Return [X, Y] of the center of cell containing provided text 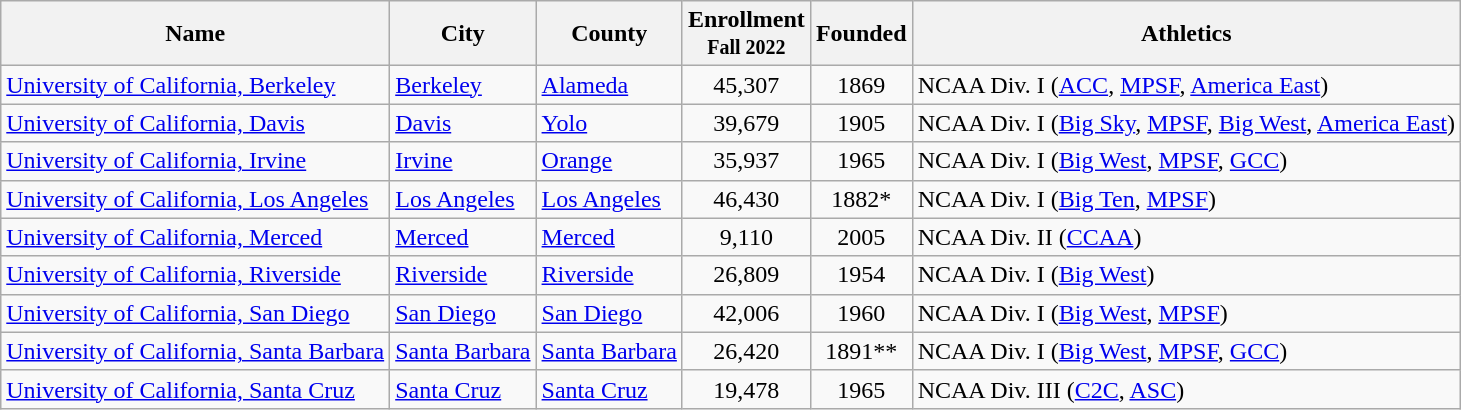
University of California, Santa Cruz [196, 389]
Name [196, 34]
University of California, Berkeley [196, 85]
Irvine [463, 161]
Berkeley [463, 85]
39,679 [746, 123]
City [463, 34]
9,110 [746, 237]
University of California, Irvine [196, 161]
2005 [861, 237]
Yolo [609, 123]
1905 [861, 123]
NCAA Div. III (C2C, ASC) [1186, 389]
1869 [861, 85]
45,307 [746, 85]
Athletics [1186, 34]
46,430 [746, 199]
University of California, Riverside [196, 275]
University of California, Santa Barbara [196, 351]
19,478 [746, 389]
University of California, San Diego [196, 313]
42,006 [746, 313]
26,809 [746, 275]
26,420 [746, 351]
1954 [861, 275]
NCAA Div. I (Big Sky, MPSF, Big West, America East) [1186, 123]
EnrollmentFall 2022 [746, 34]
1891** [861, 351]
County [609, 34]
University of California, Merced [196, 237]
35,937 [746, 161]
NCAA Div. I (ACC, MPSF, America East) [1186, 85]
Founded [861, 34]
NCAA Div. I (Big West) [1186, 275]
University of California, Davis [196, 123]
University of California, Los Angeles [196, 199]
Davis [463, 123]
NCAA Div. II (CCAA) [1186, 237]
NCAA Div. I (Big West, MPSF) [1186, 313]
Orange [609, 161]
1882* [861, 199]
NCAA Div. I (Big Ten, MPSF) [1186, 199]
1960 [861, 313]
Alameda [609, 85]
